Detect which cell encompasses the target text, then output its [x, y] center coordinate. 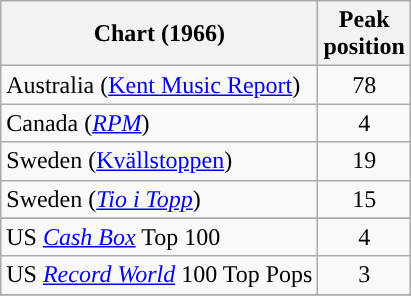
Canada (RPM) [160, 123]
Sweden (Kvällstoppen) [160, 161]
US Record World 100 Top Pops [160, 275]
78 [364, 85]
Peakposition [364, 34]
US Cash Box Top 100 [160, 237]
Australia (Kent Music Report) [160, 85]
Chart (1966) [160, 34]
19 [364, 161]
Sweden (Tio i Topp) [160, 199]
3 [364, 275]
15 [364, 199]
